Search for the cell housing the specified text and yield its [x, y] center coordinate. 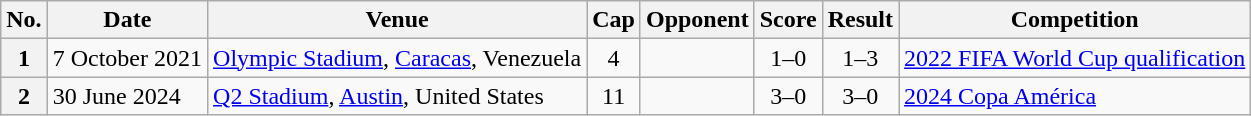
11 [614, 96]
1–0 [788, 58]
2 [24, 96]
Result [860, 20]
No. [24, 20]
Olympic Stadium, Caracas, Venezuela [398, 58]
4 [614, 58]
Score [788, 20]
Cap [614, 20]
30 June 2024 [127, 96]
2022 FIFA World Cup qualification [1075, 58]
Opponent [697, 20]
Q2 Stadium, Austin, United States [398, 96]
1 [24, 58]
Date [127, 20]
7 October 2021 [127, 58]
Competition [1075, 20]
Venue [398, 20]
2024 Copa América [1075, 96]
1–3 [860, 58]
